Provide the (X, Y) coordinate of the cell's center where the given text is located.  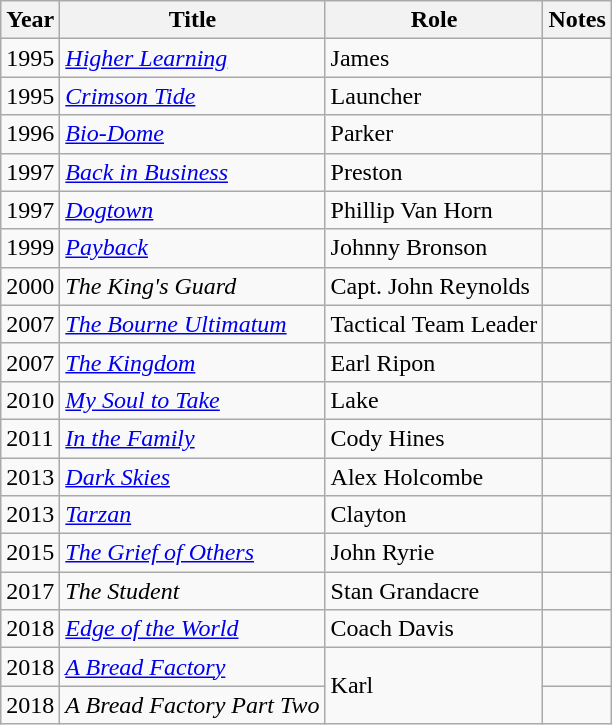
Parker (434, 134)
2010 (30, 400)
James (434, 58)
Year (30, 20)
The Student (192, 591)
Capt. John Reynolds (434, 286)
Earl Ripon (434, 362)
2000 (30, 286)
Alex Holcombe (434, 477)
Tarzan (192, 515)
My Soul to Take (192, 400)
Higher Learning (192, 58)
Karl (434, 686)
A Bread Factory (192, 667)
The Bourne Ultimatum (192, 324)
Dark Skies (192, 477)
Preston (434, 172)
Lake (434, 400)
Crimson Tide (192, 96)
2017 (30, 591)
Clayton (434, 515)
In the Family (192, 438)
2011 (30, 438)
Phillip Van Horn (434, 210)
The King's Guard (192, 286)
Back in Business (192, 172)
The Kingdom (192, 362)
Role (434, 20)
Payback (192, 248)
Coach Davis (434, 629)
1999 (30, 248)
Edge of the World (192, 629)
The Grief of Others (192, 553)
Launcher (434, 96)
Dogtown (192, 210)
Notes (577, 20)
Tactical Team Leader (434, 324)
John Ryrie (434, 553)
Cody Hines (434, 438)
Johnny Bronson (434, 248)
2015 (30, 553)
Stan Grandacre (434, 591)
Bio-Dome (192, 134)
Title (192, 20)
A Bread Factory Part Two (192, 705)
1996 (30, 134)
